Detect which cell encompasses the target text, then output its (X, Y) center coordinate. 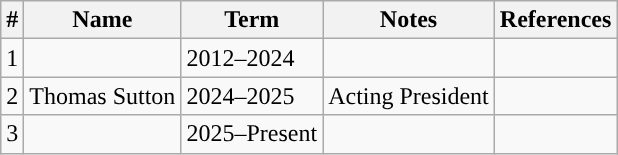
Acting President (409, 96)
3 (12, 134)
1 (12, 58)
Notes (409, 20)
Name (102, 20)
Term (252, 20)
2025–Present (252, 134)
2024–2025 (252, 96)
2 (12, 96)
2012–2024 (252, 58)
Thomas Sutton (102, 96)
# (12, 20)
References (556, 20)
